Search for the cell housing the specified text and yield its [x, y] center coordinate. 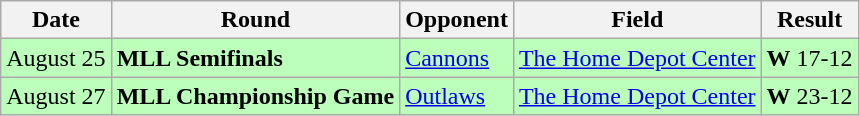
Outlaws [457, 96]
W 17-12 [810, 58]
August 25 [56, 58]
MLL Championship Game [255, 96]
W 23-12 [810, 96]
Field [637, 20]
MLL Semifinals [255, 58]
August 27 [56, 96]
Round [255, 20]
Date [56, 20]
Cannons [457, 58]
Opponent [457, 20]
Result [810, 20]
